Determine the [X, Y] coordinate at the center of the cell enclosing the given text.  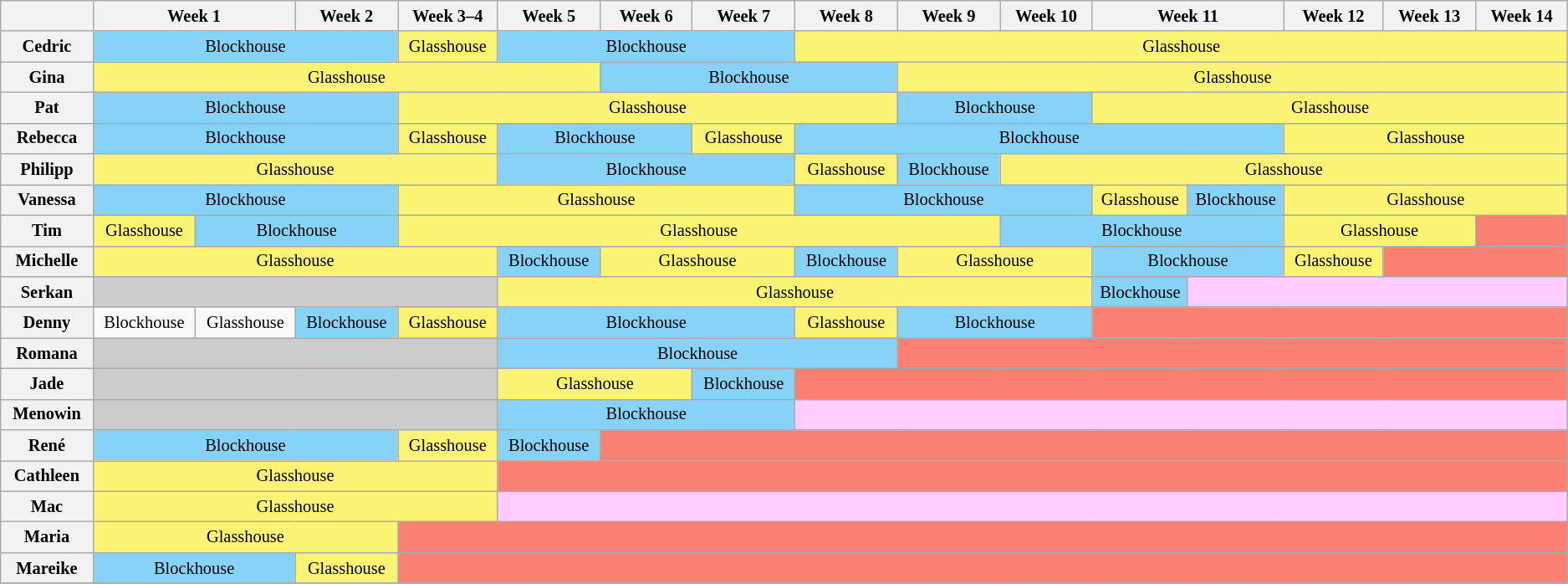
Week 7 [744, 15]
Week 8 [846, 15]
Tim [47, 231]
Menowin [47, 415]
Week 10 [1046, 15]
Rebecca [47, 139]
Week 9 [948, 15]
Week 1 [194, 15]
Week 5 [549, 15]
Mac [47, 507]
Week 6 [646, 15]
Michelle [47, 261]
Philipp [47, 169]
René [47, 445]
Gina [47, 77]
Week 14 [1521, 15]
Week 3–4 [448, 15]
Cathleen [47, 475]
Jade [47, 383]
Maria [47, 537]
Week 11 [1187, 15]
Cedric [47, 47]
Mareike [47, 567]
Serkan [47, 291]
Pat [47, 107]
Denny [47, 323]
Week 13 [1429, 15]
Romana [47, 353]
Week 12 [1333, 15]
Vanessa [47, 199]
Week 2 [346, 15]
